Provide the (x, y) coordinate of the cell's center where the given text is located.  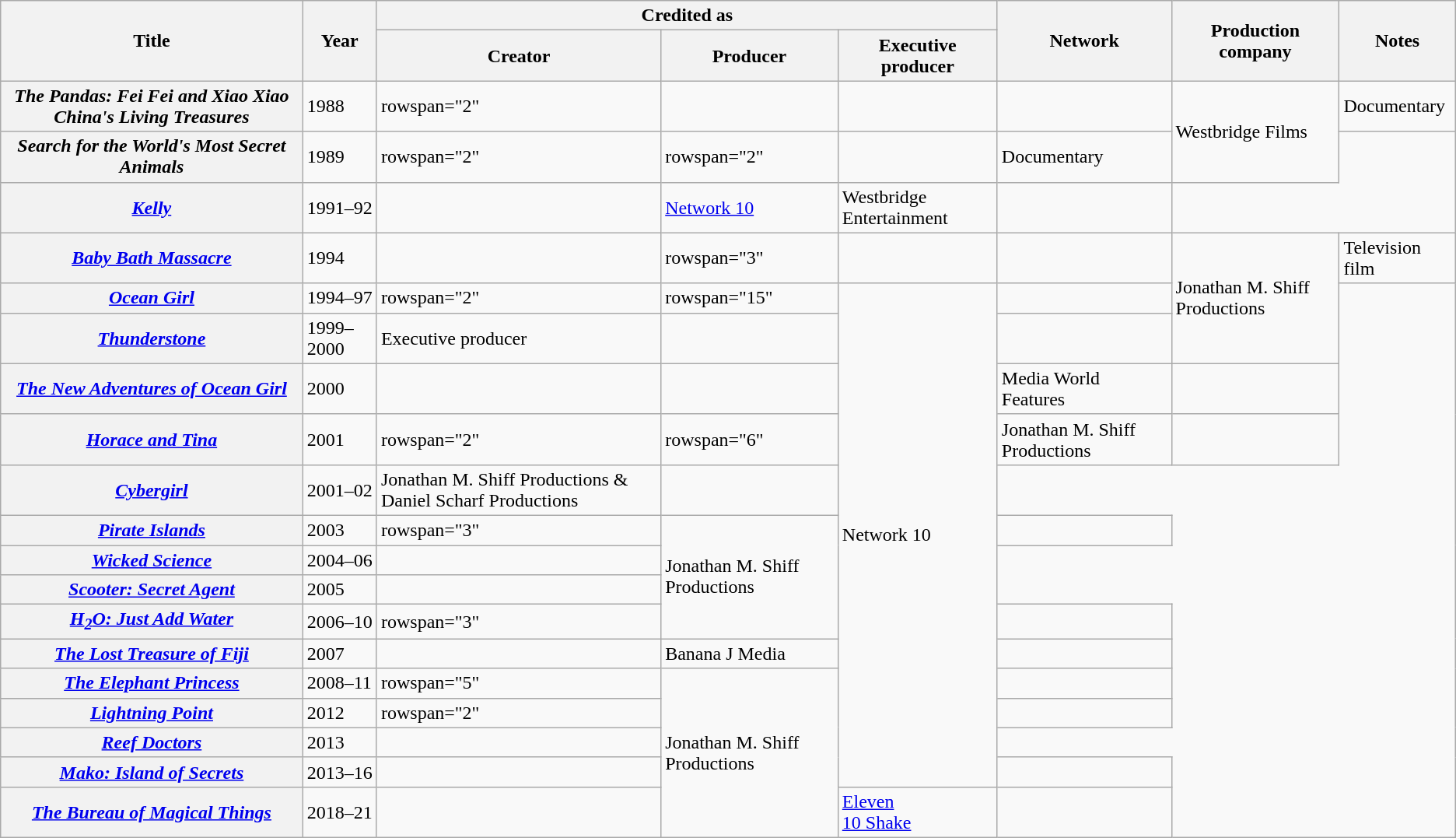
Executive producer (518, 338)
The Elephant Princess (152, 683)
Network (1084, 40)
Year (339, 40)
Cybergirl (152, 490)
H2O: Just Add Water (152, 622)
2001–02 (339, 490)
Kelly (152, 207)
Mako: Island of Secrets (152, 772)
Horace and Tina (152, 439)
rowspan="5" (518, 683)
2004–06 (339, 559)
The Pandas: Fei Fei and Xiao Xiao China's Living Treasures (152, 106)
Production company (1255, 40)
2012 (339, 713)
Pirate Islands (152, 530)
Ocean Girl (152, 298)
Westbridge Entertainment (918, 207)
Search for the World's Most Secret Animals (152, 157)
2007 (339, 654)
The Lost Treasure of Fiji (152, 654)
Lightning Point (152, 713)
rowspan="15" (750, 298)
Eleven10 Shake (918, 812)
Media World Features (1084, 389)
Westbridge Films (1255, 131)
Wicked Science (152, 559)
rowspan="6" (750, 439)
1994–97 (339, 298)
Jonathan M. Shiff Productions & Daniel Scharf Productions (518, 490)
2018–21 (339, 812)
Thunderstone (152, 338)
Notes (1397, 40)
2008–11 (339, 683)
Title (152, 40)
2005 (339, 590)
Creator (518, 56)
1988 (339, 106)
Banana J Media (750, 654)
2000 (339, 389)
Baby Bath Massacre (152, 258)
1989 (339, 157)
Producer (750, 56)
Scooter: Secret Agent (152, 590)
The New Adventures of Ocean Girl (152, 389)
Executiveproducer (918, 56)
2003 (339, 530)
Reef Doctors (152, 742)
1994 (339, 258)
1999–2000 (339, 338)
Television film (1397, 258)
2013 (339, 742)
2013–16 (339, 772)
1991–92 (339, 207)
2001 (339, 439)
2006–10 (339, 622)
The Bureau of Magical Things (152, 812)
Credited as (687, 16)
